Identify which cell holds the provided text, then report its (X, Y) central coordinate. 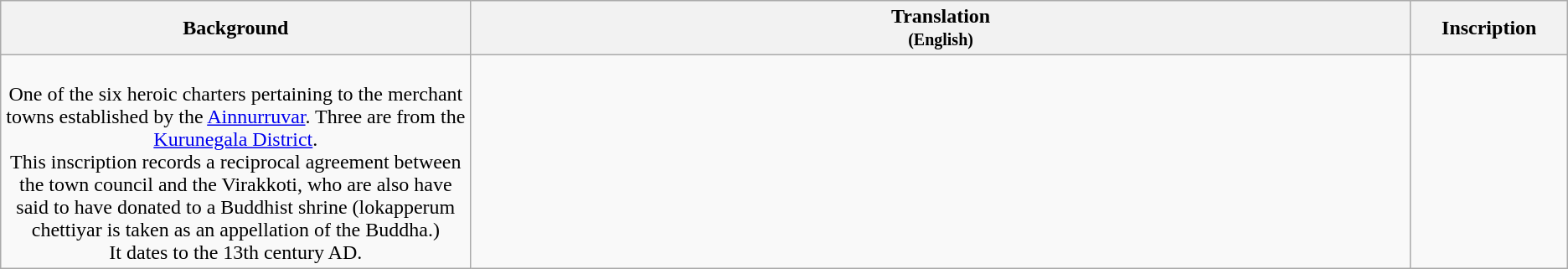
Background (236, 28)
Inscription (1489, 28)
Translation(English) (941, 28)
